Detect which cell encompasses the target text, then output its [x, y] center coordinate. 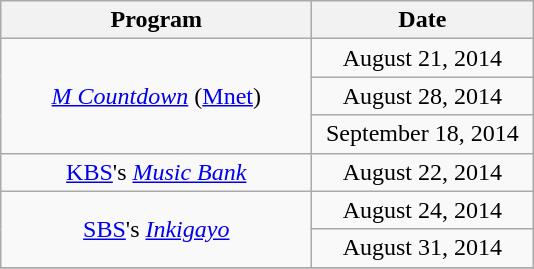
August 21, 2014 [422, 58]
Program [156, 20]
Date [422, 20]
SBS's Inkigayo [156, 229]
M Countdown (Mnet) [156, 96]
August 28, 2014 [422, 96]
KBS's Music Bank [156, 172]
August 31, 2014 [422, 248]
August 22, 2014 [422, 172]
September 18, 2014 [422, 134]
August 24, 2014 [422, 210]
